Locate the cell with the specified text and output its [X, Y] center coordinate. 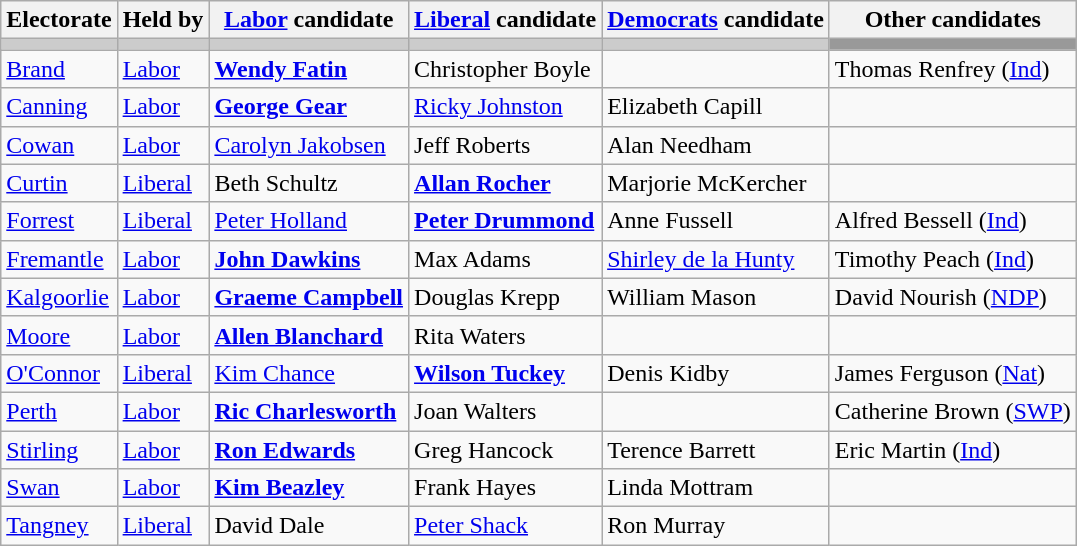
Elizabeth Capill [716, 107]
Jeff Roberts [506, 145]
Kalgoorlie [59, 297]
Ric Charlesworth [309, 411]
Joan Walters [506, 411]
Forrest [59, 221]
Tangney [59, 526]
Shirley de la Hunty [716, 259]
Other candidates [952, 20]
Fremantle [59, 259]
Graeme Campbell [309, 297]
Labor candidate [309, 20]
Alan Needham [716, 145]
Kim Beazley [309, 488]
Perth [59, 411]
Frank Hayes [506, 488]
Ron Murray [716, 526]
Kim Chance [309, 373]
Peter Holland [309, 221]
Brand [59, 69]
David Dale [309, 526]
Curtin [59, 183]
James Ferguson (Nat) [952, 373]
Peter Drummond [506, 221]
Terence Barrett [716, 449]
Alfred Bessell (Ind) [952, 221]
Ron Edwards [309, 449]
Eric Martin (Ind) [952, 449]
Liberal candidate [506, 20]
Peter Shack [506, 526]
Wendy Fatin [309, 69]
Democrats candidate [716, 20]
Rita Waters [506, 335]
Ricky Johnston [506, 107]
William Mason [716, 297]
Christopher Boyle [506, 69]
Allan Rocher [506, 183]
Held by [163, 20]
David Nourish (NDP) [952, 297]
Anne Fussell [716, 221]
Wilson Tuckey [506, 373]
Douglas Krepp [506, 297]
Beth Schultz [309, 183]
Carolyn Jakobsen [309, 145]
Timothy Peach (Ind) [952, 259]
Max Adams [506, 259]
Moore [59, 335]
Swan [59, 488]
Canning [59, 107]
Thomas Renfrey (Ind) [952, 69]
Cowan [59, 145]
O'Connor [59, 373]
Greg Hancock [506, 449]
John Dawkins [309, 259]
Stirling [59, 449]
Electorate [59, 20]
Catherine Brown (SWP) [952, 411]
Marjorie McKercher [716, 183]
George Gear [309, 107]
Linda Mottram [716, 488]
Denis Kidby [716, 373]
Allen Blanchard [309, 335]
